Determine the (X, Y) coordinate at the center of the cell enclosing the given text.  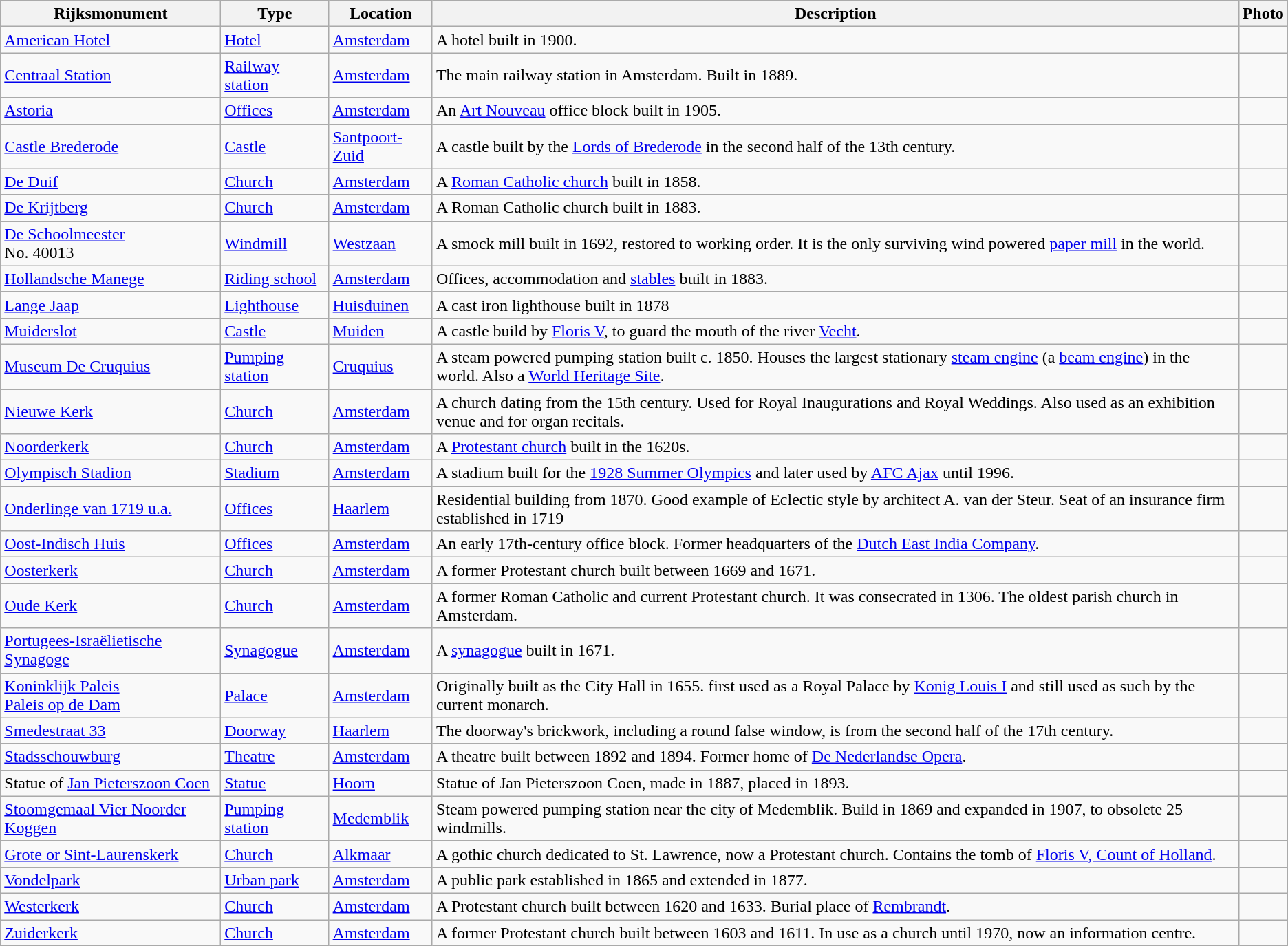
Originally built as the City Hall in 1655. first used as a Royal Palace by Konig Louis I and still used as such by the current monarch. (835, 695)
A theatre built between 1892 and 1894. Former home of De Nederlandse Opera. (835, 757)
Location (380, 14)
A smock mill built in 1692, restored to working order. It is the only surviving wind powered paper mill in the world. (835, 244)
A church dating from the 15th century. Used for Royal Inaugurations and Royal Weddings. Also used as an exhibition venue and for organ recitals. (835, 411)
Stoomgemaal Vier Noorder Koggen (111, 819)
A castle built by the Lords of Brederode in the second half of the 13th century. (835, 146)
A former Protestant church built between 1603 and 1611. In use as a church until 1970, now an information centre. (835, 932)
Medemblik (380, 819)
Oosterkerk (111, 570)
Lange Jaap (111, 305)
Olympisch Stadion (111, 473)
Steam powered pumping station near the city of Medemblik. Build in 1869 and expanded in 1907, to obsolete 25 windmills. (835, 819)
The doorway's brickwork, including a round false window, is from the second half of the 17th century. (835, 731)
Zuiderkerk (111, 932)
De SchoolmeesterNo. 40013 (111, 244)
Muiden (380, 331)
Westerkerk (111, 906)
Hoorn (380, 783)
Stadium (275, 473)
Hollandsche Manege (111, 279)
Residential building from 1870. Good example of Eclectic style by architect A. van der Steur. Seat of an insurance firm established in 1719 (835, 509)
American Hotel (111, 40)
A stadium built for the 1928 Summer Olympics and later used by AFC Ajax until 1996. (835, 473)
A Protestant church built between 1620 and 1633. Burial place of Rembrandt. (835, 906)
Windmill (275, 244)
Cruquius (380, 366)
Type (275, 14)
Oude Kerk (111, 605)
An Art Nouveau office block built in 1905. (835, 111)
Doorway (275, 731)
A steam powered pumping station built c. 1850. Houses the largest stationary steam engine (a beam engine) in the world. Also a World Heritage Site. (835, 366)
A gothic church dedicated to St. Lawrence, now a Protestant church. Contains the tomb of Floris V, Count of Holland. (835, 854)
Noorderkerk (111, 447)
Statue (275, 783)
Offices, accommodation and stables built in 1883. (835, 279)
Muiderslot (111, 331)
Theatre (275, 757)
Photo (1263, 14)
Statue of Jan Pieterszoon Coen, made in 1887, placed in 1893. (835, 783)
Palace (275, 695)
Synagogue (275, 651)
Portugees-Israëlietische Synagoge (111, 651)
Vondelpark (111, 880)
Astoria (111, 111)
A Roman Catholic church built in 1858. (835, 182)
A cast iron lighthouse built in 1878 (835, 305)
Railway station (275, 76)
Centraal Station (111, 76)
De Duif (111, 182)
Rijksmonument (111, 14)
A synagogue built in 1671. (835, 651)
A Protestant church built in the 1620s. (835, 447)
Statue of Jan Pieterszoon Coen (111, 783)
A Roman Catholic church built in 1883. (835, 208)
Stadsschouwburg (111, 757)
Riding school (275, 279)
Museum De Cruquius (111, 366)
A castle build by Floris V, to guard the mouth of the river Vecht. (835, 331)
Description (835, 14)
Lighthouse (275, 305)
Onderlinge van 1719 u.a. (111, 509)
Westzaan (380, 244)
The main railway station in Amsterdam. Built in 1889. (835, 76)
Nieuwe Kerk (111, 411)
Oost-Indisch Huis (111, 544)
Smedestraat 33 (111, 731)
Santpoort-Zuid (380, 146)
Urban park (275, 880)
Huisduinen (380, 305)
Koninklijk PaleisPaleis op de Dam (111, 695)
Hotel (275, 40)
A former Roman Catholic and current Protestant church. It was consecrated in 1306. The oldest parish church in Amsterdam. (835, 605)
De Krijtberg (111, 208)
Alkmaar (380, 854)
An early 17th-century office block. Former headquarters of the Dutch East India Company. (835, 544)
A former Protestant church built between 1669 and 1671. (835, 570)
Grote or Sint-Laurenskerk (111, 854)
Castle Brederode (111, 146)
A hotel built in 1900. (835, 40)
A public park established in 1865 and extended in 1877. (835, 880)
